Return the [x, y] coordinate for the center point of the cell that contains the specified text.  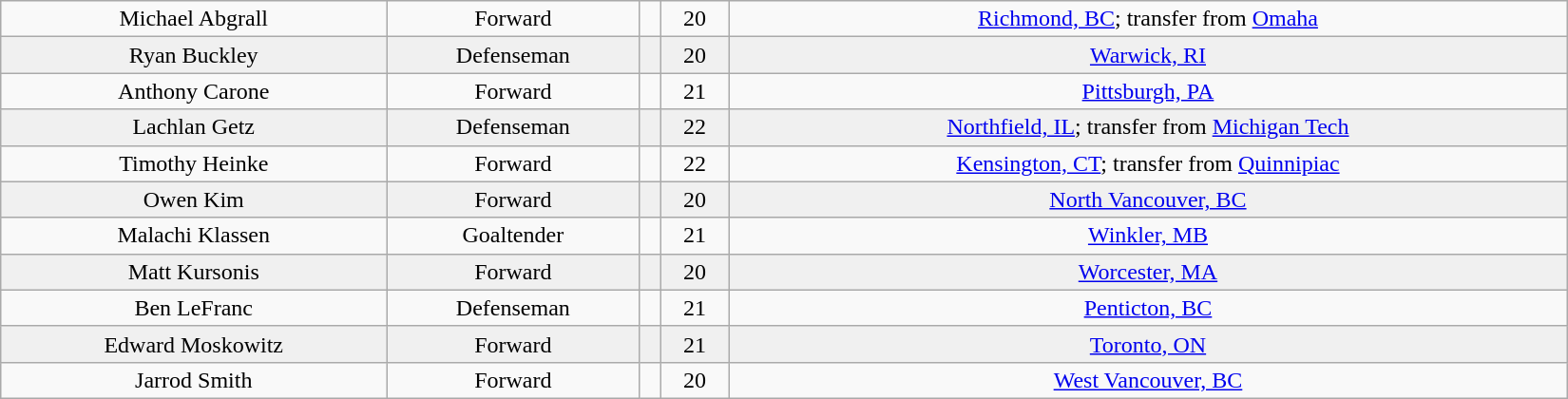
Ben LeFranc [194, 308]
Richmond, BC; transfer from Omaha [1148, 19]
Timothy Heinke [194, 163]
Pittsburgh, PA [1148, 91]
Penticton, BC [1148, 308]
Kensington, CT; transfer from Quinnipiac [1148, 163]
Ryan Buckley [194, 55]
Anthony Carone [194, 91]
Worcester, MA [1148, 272]
Toronto, ON [1148, 344]
West Vancouver, BC [1148, 380]
Malachi Klassen [194, 236]
Northfield, IL; transfer from Michigan Tech [1148, 127]
Warwick, RI [1148, 55]
Michael Abgrall [194, 19]
Owen Kim [194, 199]
Goaltender [513, 236]
North Vancouver, BC [1148, 199]
Lachlan Getz [194, 127]
Edward Moskowitz [194, 344]
Matt Kursonis [194, 272]
Winkler, MB [1148, 236]
Jarrod Smith [194, 380]
